Determine the (x, y) coordinate at the center of the cell enclosing the given text.  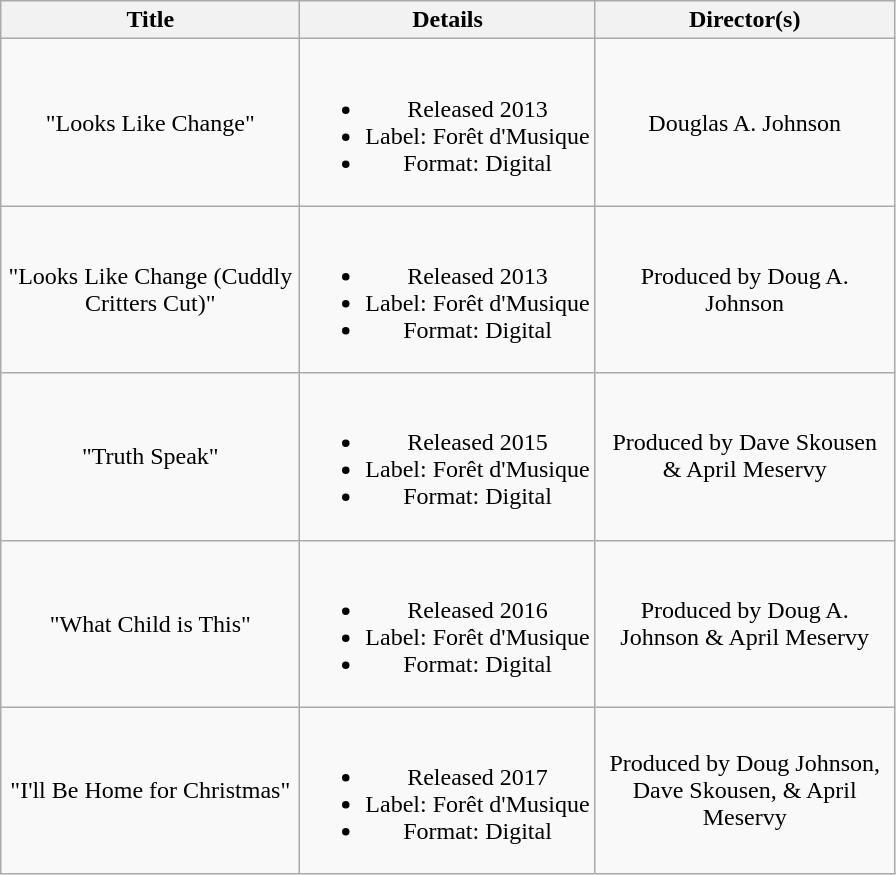
Title (150, 20)
Details (448, 20)
"Truth Speak" (150, 456)
Douglas A. Johnson (744, 122)
Produced by Doug Johnson, Dave Skousen, & April Meservy (744, 790)
Produced by Dave Skousen & April Meservy (744, 456)
Director(s) (744, 20)
Produced by Doug A. Johnson & April Meservy (744, 624)
"What Child is This" (150, 624)
"Looks Like Change (Cuddly Critters Cut)" (150, 290)
Produced by Doug A. Johnson (744, 290)
Released 2017Label: Forêt d'MusiqueFormat: Digital (448, 790)
"Looks Like Change" (150, 122)
"I'll Be Home for Christmas" (150, 790)
Released 2016Label: Forêt d'MusiqueFormat: Digital (448, 624)
Released 2015Label: Forêt d'MusiqueFormat: Digital (448, 456)
